Identify which cell holds the provided text, then report its (X, Y) central coordinate. 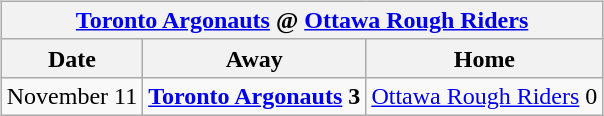
Date (72, 58)
Toronto Argonauts @ Ottawa Rough Riders (302, 20)
Ottawa Rough Riders 0 (484, 96)
November 11 (72, 96)
Toronto Argonauts 3 (254, 96)
Home (484, 58)
Away (254, 58)
